Pinpoint the cell where the given text exists, returning its [x, y] midpoint coordinate. 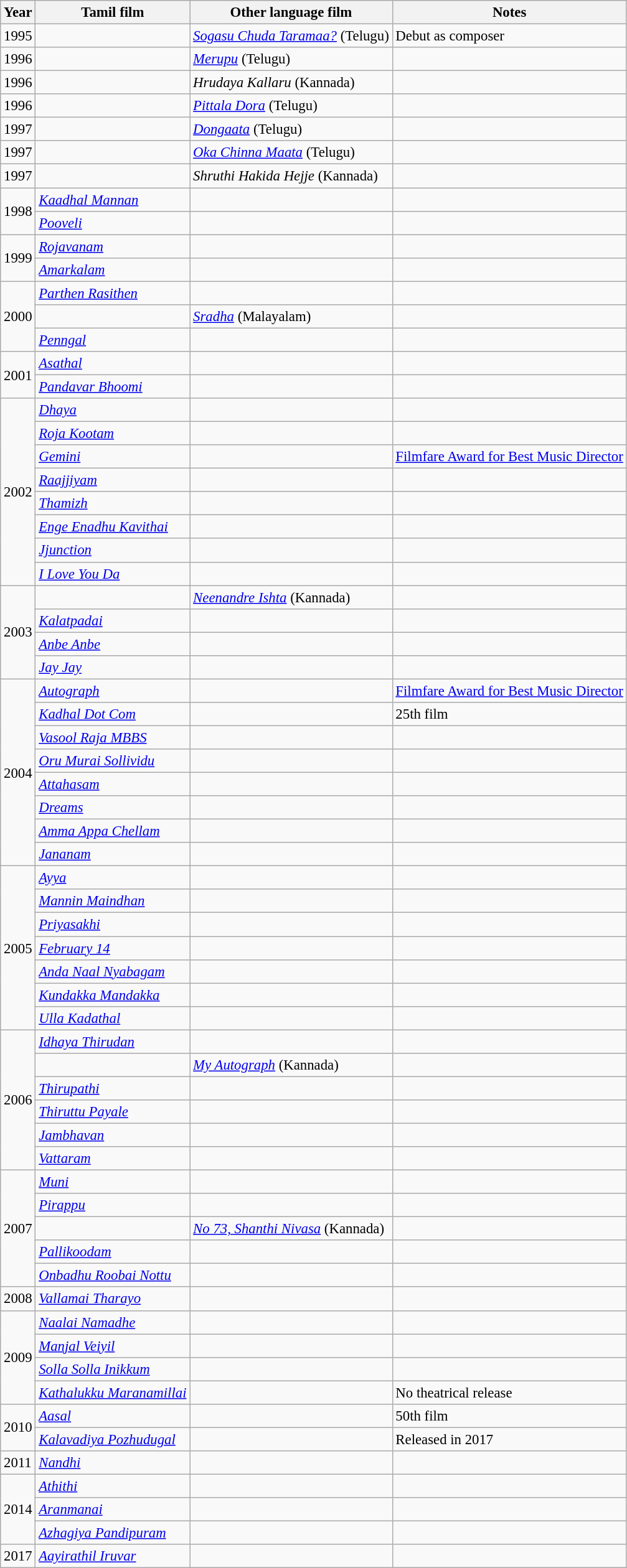
Jjunction [113, 551]
Athithi [113, 1486]
Ayya [113, 878]
Jambhavan [113, 1135]
Anbe Anbe [113, 644]
2009 [18, 1357]
Neenandre Ishta (Kannada) [291, 597]
Year [18, 12]
Vasool Raja MBBS [113, 737]
Oka Chinna Maata (Telugu) [291, 152]
Kathalukku Maranamillai [113, 1393]
Solla Solla Inikkum [113, 1369]
Jananam [113, 854]
Debut as composer [509, 36]
Kundakka Mandakka [113, 995]
Thamizh [113, 503]
Vattaram [113, 1159]
Gemini [113, 457]
Rojavanam [113, 246]
Mannin Maindhan [113, 902]
Manjal Veiyil [113, 1346]
Thirupathi [113, 1088]
Nandhi [113, 1463]
2008 [18, 1299]
Muni [113, 1182]
Pandavar Bhoomi [113, 386]
Thiruttu Payale [113, 1112]
Kalatpadai [113, 620]
Kalavadiya Pozhudugal [113, 1439]
Kadhal Dot Com [113, 714]
Raajjiyam [113, 480]
2014 [18, 1510]
Merupu (Telugu) [291, 59]
Vallamai Tharayo [113, 1299]
No theatrical release [509, 1393]
Tamil film [113, 12]
1999 [18, 258]
Oru Murai Sollividu [113, 761]
2005 [18, 948]
Parthen Rasithen [113, 293]
Anda Naal Nyabagam [113, 971]
Penngal [113, 340]
2007 [18, 1229]
25th film [509, 714]
2002 [18, 492]
2011 [18, 1463]
Priyasakhi [113, 925]
1998 [18, 212]
Dreams [113, 808]
Sradha (Malayalam) [291, 317]
Other language film [291, 12]
Shruthi Hakida Hejje (Kannada) [291, 176]
Released in 2017 [509, 1439]
Hrudaya Kallaru (Kannada) [291, 83]
Asathal [113, 363]
Azhagiya Pandipuram [113, 1533]
Enge Enadhu Kavithai [113, 527]
February 14 [113, 948]
Idhaya Thirudan [113, 1042]
Pittala Dora (Telugu) [291, 106]
Dongaata (Telugu) [291, 129]
50th film [509, 1416]
2003 [18, 632]
Notes [509, 12]
Onbadhu Roobai Nottu [113, 1276]
Naalai Namadhe [113, 1322]
2017 [18, 1556]
Pallikoodam [113, 1252]
Aasal [113, 1416]
2000 [18, 316]
Sogasu Chuda Taramaa? (Telugu) [291, 36]
2001 [18, 375]
Amma Appa Chellam [113, 831]
Amarkalam [113, 269]
Jay Jay [113, 668]
Aranmanai [113, 1510]
Attahasam [113, 785]
Ulla Kadathal [113, 1018]
No 73, Shanthi Nivasa (Kannada) [291, 1229]
2006 [18, 1100]
Dhaya [113, 410]
I Love You Da [113, 574]
2004 [18, 773]
Pooveli [113, 223]
My Autograph (Kannada) [291, 1065]
Autograph [113, 691]
Pirappu [113, 1205]
Roja Kootam [113, 434]
Kaadhal Mannan [113, 200]
1995 [18, 36]
Aayirathil Iruvar [113, 1556]
2010 [18, 1427]
